Provide the [x, y] coordinate of the cell's center where the given text is located.  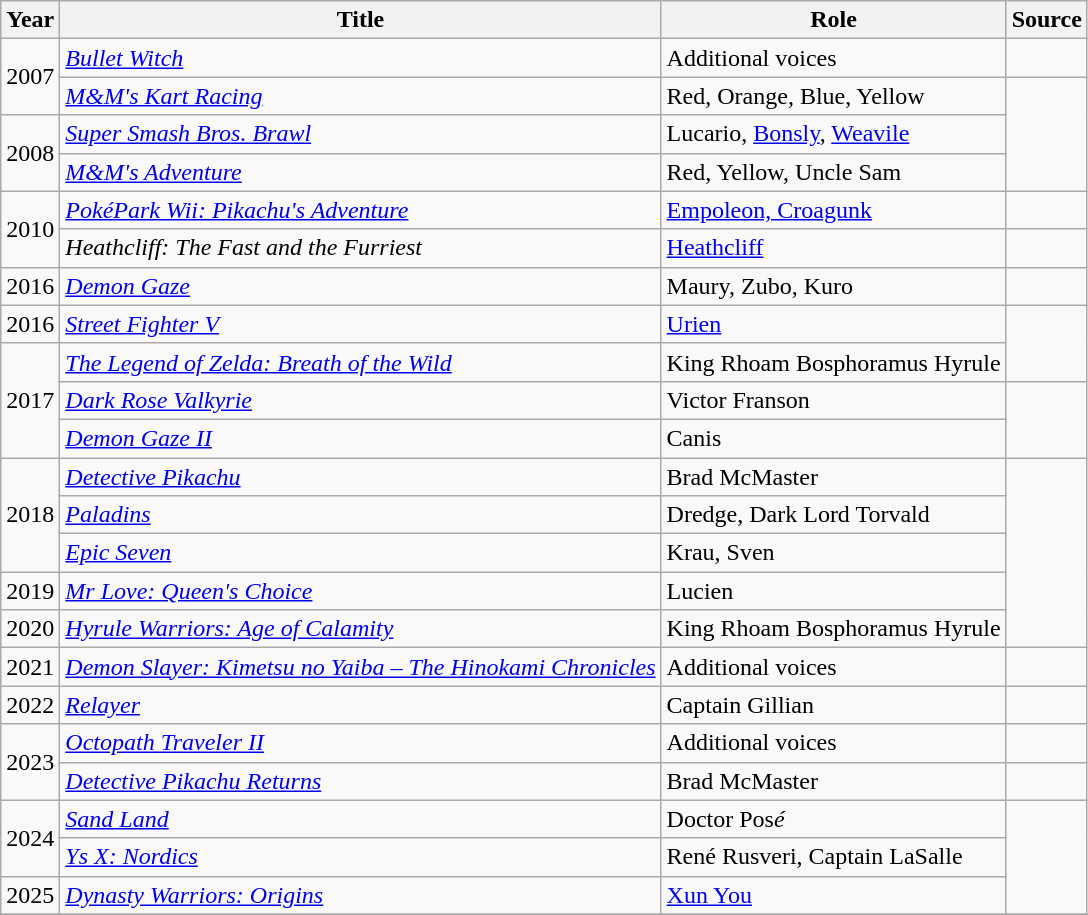
Urien [834, 324]
2007 [30, 77]
Demon Gaze [360, 286]
Ys X: Nordics [360, 857]
Canis [834, 438]
Bullet Witch [360, 58]
2025 [30, 895]
Xun You [834, 895]
Street Fighter V [360, 324]
Dredge, Dark Lord Torvald [834, 515]
2021 [30, 667]
Empoleon, Croagunk [834, 210]
Lucario, Bonsly, Weavile [834, 134]
M&M's Adventure [360, 172]
2020 [30, 629]
Heathcliff [834, 248]
2010 [30, 229]
2022 [30, 705]
Red, Yellow, Uncle Sam [834, 172]
Victor Franson [834, 400]
Detective Pikachu Returns [360, 781]
Super Smash Bros. Brawl [360, 134]
Sand Land [360, 819]
2023 [30, 762]
Captain Gillian [834, 705]
Mr Love: Queen's Choice [360, 591]
Hyrule Warriors: Age of Calamity [360, 629]
Year [30, 20]
2019 [30, 591]
Relayer [360, 705]
Dynasty Warriors: Origins [360, 895]
Heathcliff: The Fast and the Furriest [360, 248]
Dark Rose Valkyrie [360, 400]
Octopath Traveler II [360, 743]
René Rusveri, Captain LaSalle [834, 857]
Maury, Zubo, Kuro [834, 286]
Role [834, 20]
Doctor Posé [834, 819]
Paladins [360, 515]
PokéPark Wii: Pikachu's Adventure [360, 210]
2018 [30, 515]
Red, Orange, Blue, Yellow [834, 96]
2008 [30, 153]
Epic Seven [360, 553]
2024 [30, 838]
The Legend of Zelda: Breath of the Wild [360, 362]
Title [360, 20]
Krau, Sven [834, 553]
Source [1046, 20]
Lucien [834, 591]
Detective Pikachu [360, 477]
2017 [30, 400]
Demon Gaze II [360, 438]
Demon Slayer: Kimetsu no Yaiba – The Hinokami Chronicles [360, 667]
M&M's Kart Racing [360, 96]
